Provide the (x, y) coordinate of the cell's center where the given text is located.  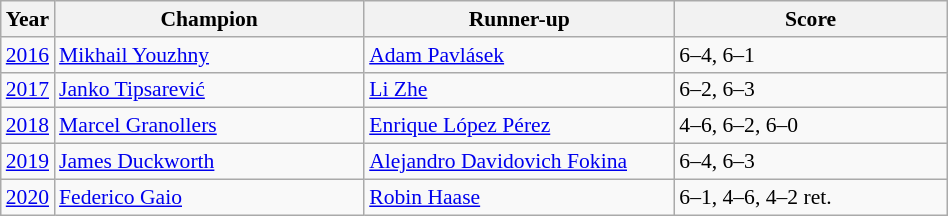
James Duckworth (209, 162)
2020 (28, 197)
6–4, 6–3 (810, 162)
6–4, 6–1 (810, 55)
Year (28, 19)
Li Zhe (519, 90)
6–2, 6–3 (810, 90)
Janko Tipsarević (209, 90)
Robin Haase (519, 197)
Federico Gaio (209, 197)
Alejandro Davidovich Fokina (519, 162)
Score (810, 19)
4–6, 6–2, 6–0 (810, 126)
6–1, 4–6, 4–2 ret. (810, 197)
Enrique López Pérez (519, 126)
Adam Pavlásek (519, 55)
Champion (209, 19)
2018 (28, 126)
2019 (28, 162)
Runner-up (519, 19)
Marcel Granollers (209, 126)
Mikhail Youzhny (209, 55)
2016 (28, 55)
2017 (28, 90)
